Capture the cell that displays the provided text and extract its (X, Y) central coordinate. 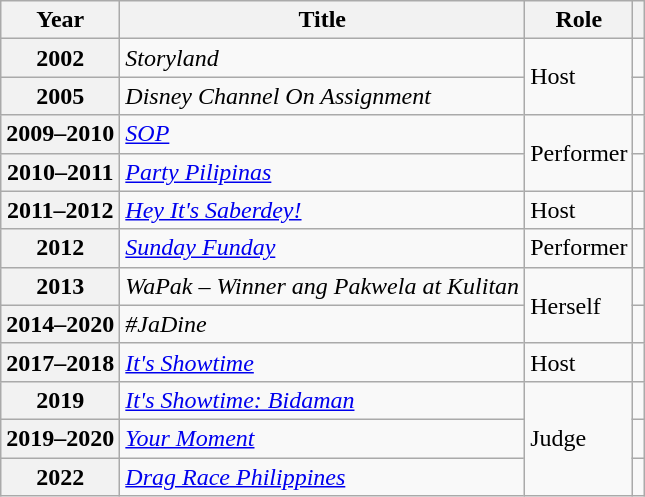
Disney Channel On Assignment (322, 96)
2005 (60, 96)
2019 (60, 400)
SOP (322, 134)
Sunday Funday (322, 248)
Year (60, 20)
Herself (579, 305)
2017–2018 (60, 362)
2002 (60, 58)
Your Moment (322, 438)
2011–2012 (60, 210)
2012 (60, 248)
2022 (60, 477)
It's Showtime (322, 362)
Party Pilipinas (322, 172)
Drag Race Philippines (322, 477)
2019–2020 (60, 438)
It's Showtime: Bidaman (322, 400)
Role (579, 20)
Storyland (322, 58)
Hey It's Saberdey! (322, 210)
2014–2020 (60, 324)
2009–2010 (60, 134)
WaPak – Winner ang Pakwela at Kulitan (322, 286)
#JaDine (322, 324)
2010–2011 (60, 172)
Title (322, 20)
2013 (60, 286)
Judge (579, 438)
